Extract the [X, Y] coordinate from the center of the cell holding the provided text.  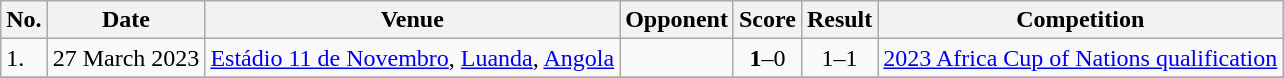
27 March 2023 [126, 58]
No. [24, 20]
Opponent [677, 20]
1. [24, 58]
1–0 [767, 58]
Date [126, 20]
Score [767, 20]
Estádio 11 de Novembro, Luanda, Angola [412, 58]
Result [839, 20]
1–1 [839, 58]
2023 Africa Cup of Nations qualification [1080, 58]
Competition [1080, 20]
Venue [412, 20]
